Scan for the cell matching the given text and deliver its [X, Y] coordinate at center. 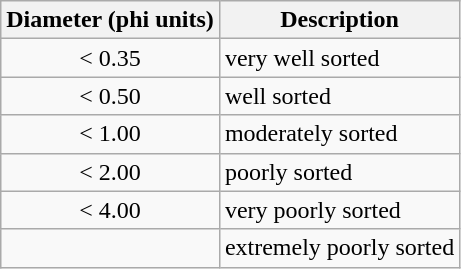
very well sorted [339, 58]
poorly sorted [339, 172]
Diameter (phi units) [110, 20]
Description [339, 20]
well sorted [339, 96]
< 1.00 [110, 134]
moderately sorted [339, 134]
< 0.35 [110, 58]
< 4.00 [110, 210]
< 2.00 [110, 172]
extremely poorly sorted [339, 248]
very poorly sorted [339, 210]
< 0.50 [110, 96]
